Detect which cell encompasses the target text, then output its (X, Y) center coordinate. 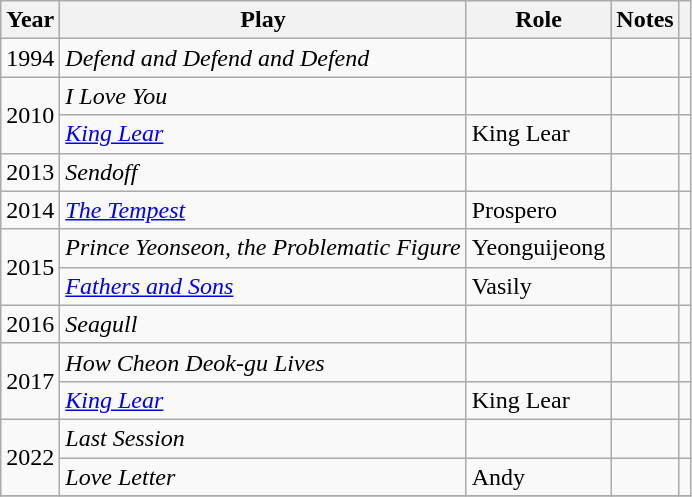
Play (263, 20)
Defend and Defend and Defend (263, 58)
Prospero (538, 210)
How Cheon Deok-gu Lives (263, 362)
Prince Yeonseon, the Problematic Figure (263, 248)
2014 (30, 210)
2016 (30, 324)
2010 (30, 115)
2017 (30, 381)
2015 (30, 267)
Yeonguijeong (538, 248)
I Love You (263, 96)
Fathers and Sons (263, 286)
Notes (645, 20)
Role (538, 20)
Vasily (538, 286)
Andy (538, 477)
Last Session (263, 438)
2022 (30, 457)
The Tempest (263, 210)
Year (30, 20)
Sendoff (263, 172)
2013 (30, 172)
Seagull (263, 324)
Love Letter (263, 477)
1994 (30, 58)
